Provide the [X, Y] coordinate of the cell's center where the given text is located.  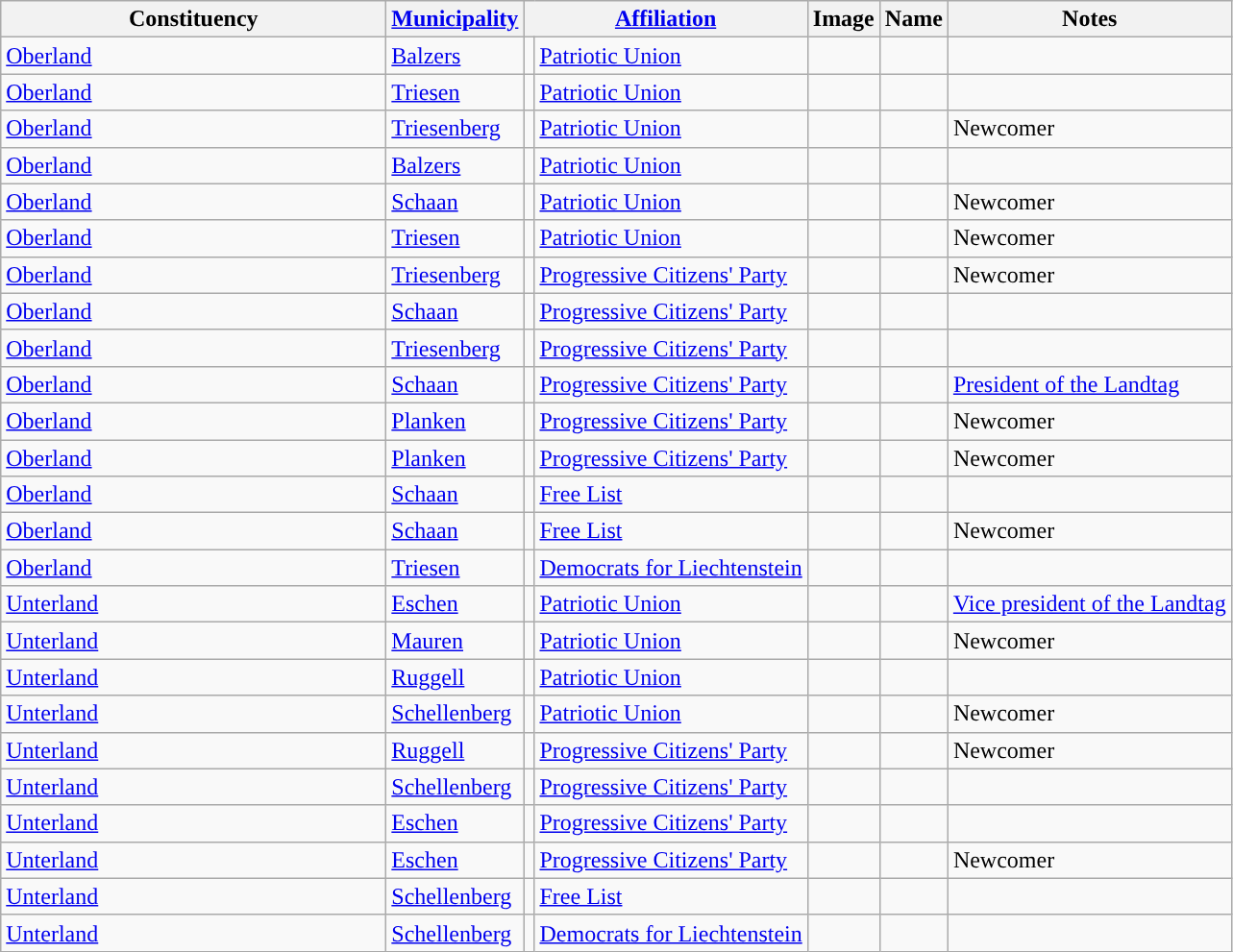
Affiliation [665, 19]
Notes [1090, 19]
Vice president of the Landtag [1090, 604]
President of the Landtag [1090, 384]
Municipality [456, 19]
Image [844, 19]
Mauren [456, 641]
Constituency [194, 19]
Name [913, 19]
